Locate the cell with the specified text and output its [x, y] center coordinate. 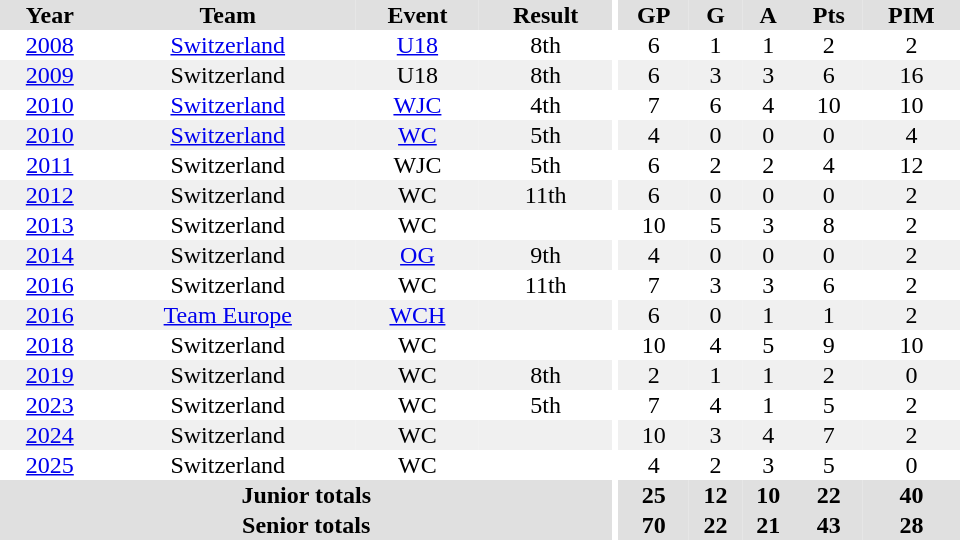
2012 [50, 195]
25 [654, 495]
21 [768, 525]
2011 [50, 165]
PIM [912, 15]
Senior totals [306, 525]
Year [50, 15]
Team Europe [228, 315]
Pts [829, 15]
9th [546, 255]
8 [829, 225]
43 [829, 525]
Team [228, 15]
2018 [50, 345]
Result [546, 15]
2023 [50, 405]
WCH [418, 315]
2013 [50, 225]
4th [546, 105]
GP [654, 15]
Event [418, 15]
28 [912, 525]
G [716, 15]
2009 [50, 75]
OG [418, 255]
Junior totals [306, 495]
2019 [50, 375]
A [768, 15]
16 [912, 75]
2008 [50, 45]
2025 [50, 465]
70 [654, 525]
9 [829, 345]
2014 [50, 255]
2024 [50, 435]
40 [912, 495]
